Capture the cell that displays the provided text and extract its (x, y) central coordinate. 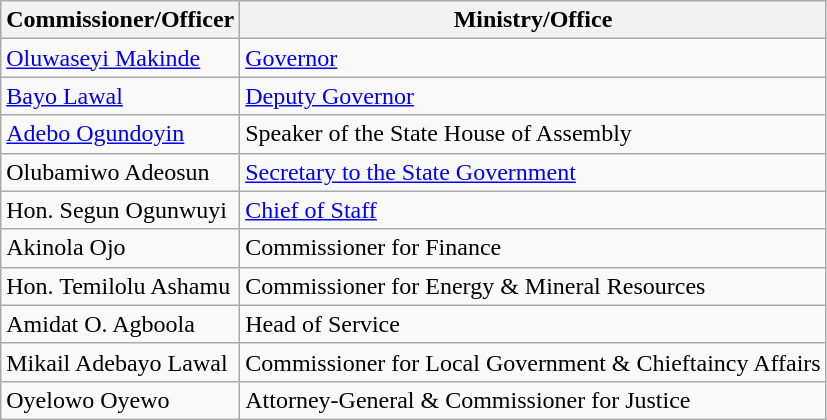
Commissioner for Local Government & Chieftaincy Affairs (533, 362)
Hon. Temilolu Ashamu (120, 286)
Akinola Ojo (120, 248)
Deputy Governor (533, 96)
Hon. Segun Ogunwuyi (120, 210)
Attorney-General & Commissioner for Justice (533, 400)
Commissioner for Energy & Mineral Resources (533, 286)
Olubamiwo Adeosun (120, 172)
Head of Service (533, 324)
Secretary to the State Government (533, 172)
Commissioner/Officer (120, 20)
Oluwaseyi Makinde (120, 58)
Adebo Ogundoyin (120, 134)
Oyelowo Oyewo (120, 400)
Amidat O. Agboola (120, 324)
Chief of Staff (533, 210)
Bayo Lawal (120, 96)
Speaker of the State House of Assembly (533, 134)
Governor (533, 58)
Ministry/Office (533, 20)
Mikail Adebayo Lawal (120, 362)
Commissioner for Finance (533, 248)
